Pinpoint the cell where the given text exists, returning its [x, y] midpoint coordinate. 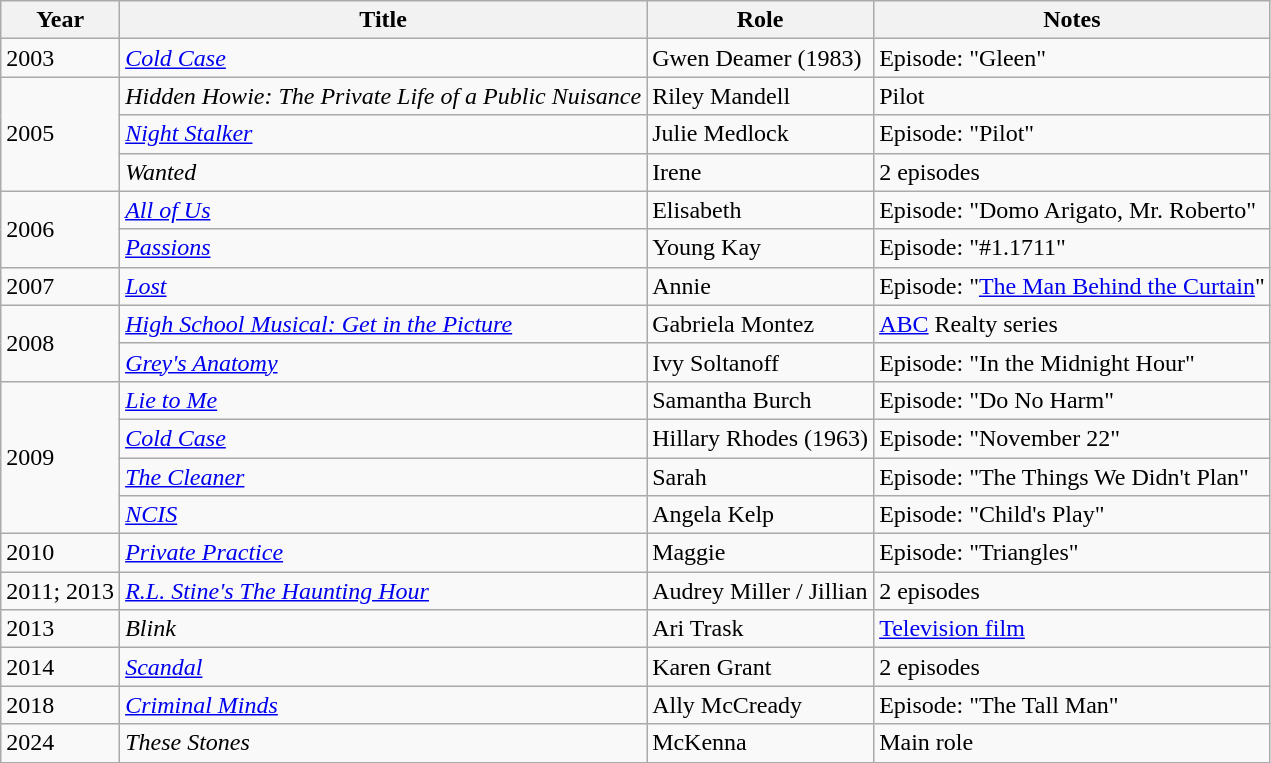
Lost [384, 286]
The Cleaner [384, 477]
Pilot [1072, 96]
2009 [60, 457]
Episode: "The Tall Man" [1072, 705]
High School Musical: Get in the Picture [384, 324]
Lie to Me [384, 400]
Karen Grant [760, 667]
R.L. Stine's The Haunting Hour [384, 591]
Episode: "In the Midnight Hour" [1072, 362]
Episode: "Child's Play" [1072, 515]
2011; 2013 [60, 591]
Episode: "The Man Behind the Curtain" [1072, 286]
ABC Realty series [1072, 324]
2010 [60, 553]
Grey's Anatomy [384, 362]
Gwen Deamer (1983) [760, 58]
Episode: "#1.1711" [1072, 248]
Criminal Minds [384, 705]
Episode: "Do No Harm" [1072, 400]
Ally McCready [760, 705]
Episode: "The Things We Didn't Plan" [1072, 477]
Episode: "Gleen" [1072, 58]
Role [760, 20]
Sarah [760, 477]
Year [60, 20]
2013 [60, 629]
Angela Kelp [760, 515]
Riley Mandell [760, 96]
Hidden Howie: The Private Life of a Public Nuisance [384, 96]
Notes [1072, 20]
Wanted [384, 172]
NCIS [384, 515]
2024 [60, 743]
Passions [384, 248]
2003 [60, 58]
Main role [1072, 743]
Audrey Miller / Jillian [760, 591]
2018 [60, 705]
2008 [60, 343]
Young Kay [760, 248]
Annie [760, 286]
2006 [60, 229]
Episode: "Pilot" [1072, 134]
Night Stalker [384, 134]
Samantha Burch [760, 400]
Gabriela Montez [760, 324]
2007 [60, 286]
McKenna [760, 743]
Episode: "Domo Arigato, Mr. Roberto" [1072, 210]
Private Practice [384, 553]
Ari Trask [760, 629]
Maggie [760, 553]
Julie Medlock [760, 134]
Scandal [384, 667]
Ivy Soltanoff [760, 362]
Television film [1072, 629]
Irene [760, 172]
Elisabeth [760, 210]
Episode: "Triangles" [1072, 553]
2014 [60, 667]
Episode: "November 22" [1072, 438]
Blink [384, 629]
Title [384, 20]
Hillary Rhodes (1963) [760, 438]
All of Us [384, 210]
2005 [60, 134]
These Stones [384, 743]
